Find where the given text appears and provide that cell's center as (x, y) coordinate. 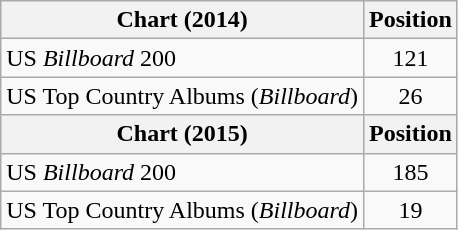
Chart (2014) (182, 20)
19 (411, 210)
121 (411, 58)
26 (411, 96)
Chart (2015) (182, 134)
185 (411, 172)
